Find where the given text appears and provide that cell's center as [x, y] coordinate. 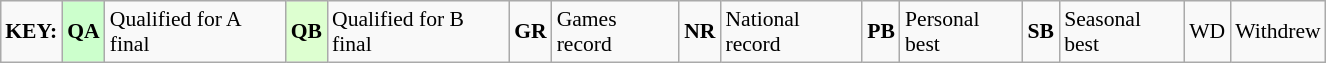
Personal best [962, 32]
SB [1042, 32]
KEY: [31, 32]
Games record [616, 32]
QA [84, 32]
National record [791, 32]
WD [1207, 32]
Qualified for B final [418, 32]
NR [700, 32]
Qualified for A final [196, 32]
PB [881, 32]
QB [306, 32]
Seasonal best [1122, 32]
GR [530, 32]
Withdrew [1278, 32]
